Identify which cell holds the provided text, then report its (x, y) central coordinate. 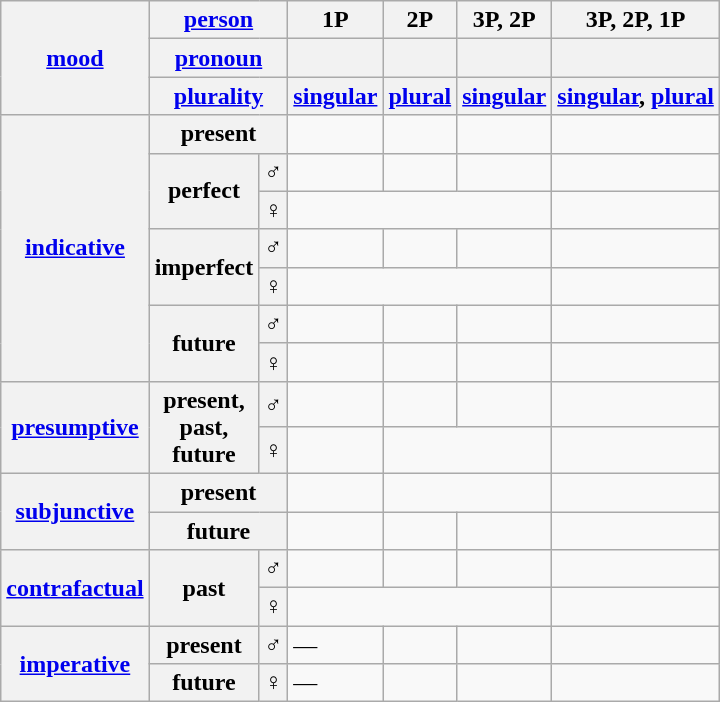
singular, plural (636, 96)
plural (420, 96)
person (218, 20)
imperative (75, 664)
pronoun (218, 58)
perfect (204, 191)
indicative (75, 248)
mood (75, 58)
plurality (218, 96)
past (204, 588)
present,past,future (204, 427)
3P, 2P, 1P (636, 20)
subjunctive (75, 511)
1P (336, 20)
imperfect (204, 267)
contrafactual (75, 588)
presumptive (75, 427)
2P (420, 20)
3P, 2P (504, 20)
